Detect which cell encompasses the target text, then output its (x, y) center coordinate. 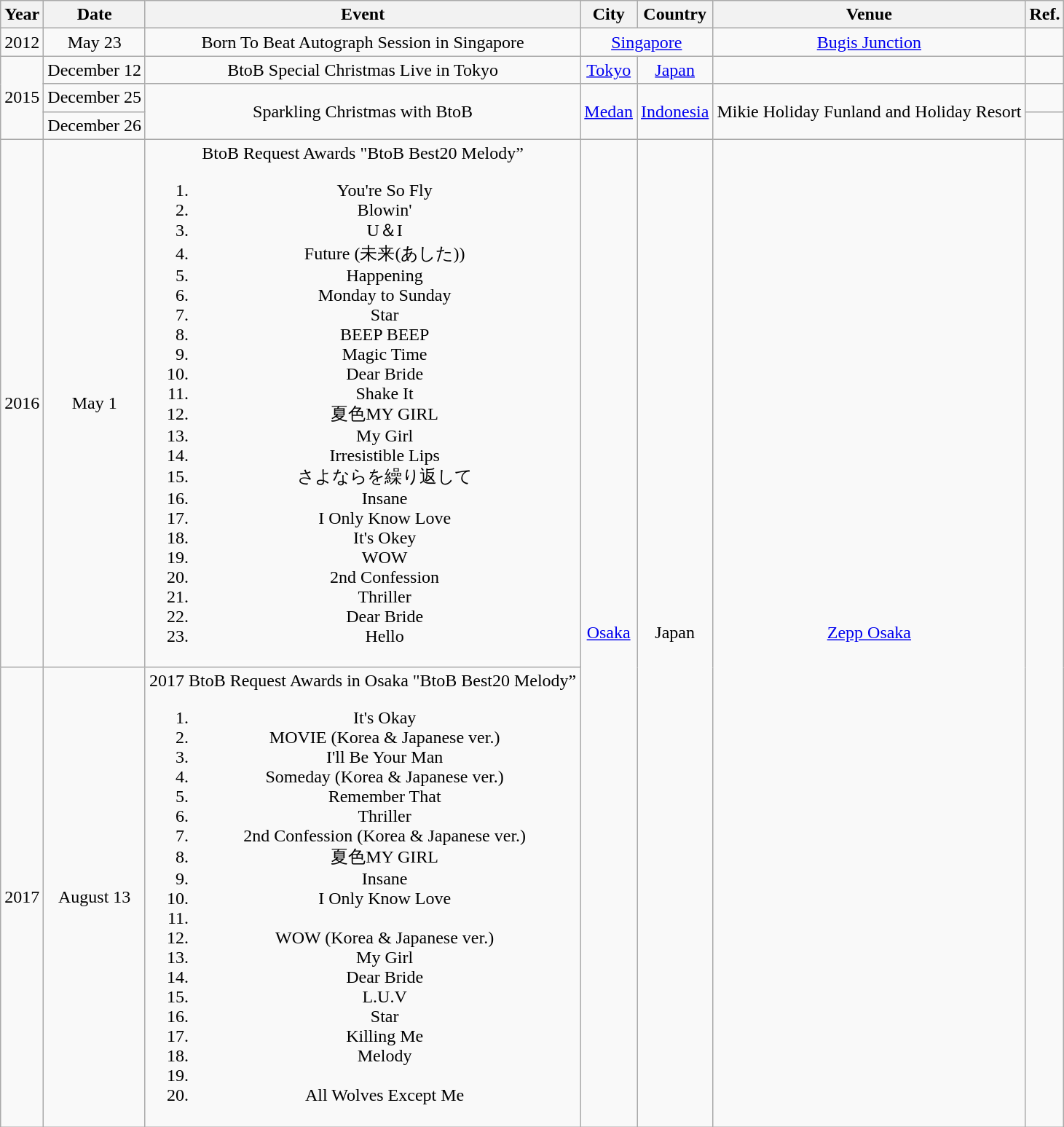
August 13 (95, 898)
December 26 (95, 125)
2016 (22, 404)
Bugis Junction (870, 42)
Ref. (1044, 15)
Venue (870, 15)
Indonesia (674, 111)
Year (22, 15)
Singapore (647, 42)
December 12 (95, 70)
Event (363, 15)
Born To Beat Autograph Session in Singapore (363, 42)
Osaka (609, 633)
City (609, 15)
Zepp Osaka (870, 633)
December 25 (95, 98)
2017 (22, 898)
Mikie Holiday Funland and Holiday Resort (870, 111)
2015 (22, 98)
BtoB Special Christmas Live in Tokyo (363, 70)
2012 (22, 42)
May 1 (95, 404)
Tokyo (609, 70)
May 23 (95, 42)
Date (95, 15)
Sparkling Christmas with BtoB (363, 111)
Medan (609, 111)
Country (674, 15)
